Identify which cell holds the provided text, then report its (X, Y) central coordinate. 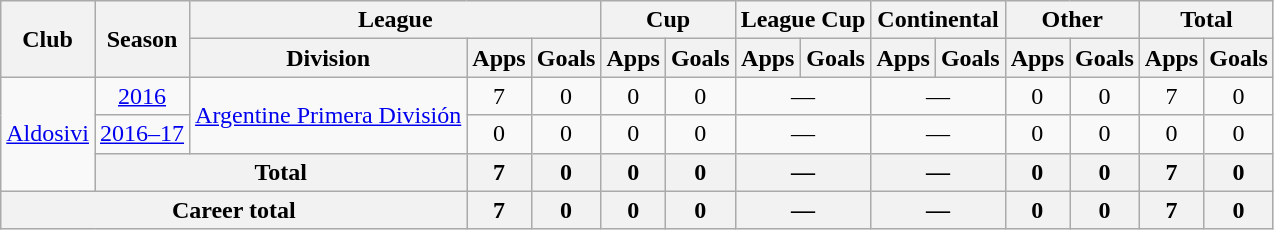
Continental (938, 20)
Other (1072, 20)
League (396, 20)
League Cup (803, 20)
2016 (142, 96)
Aldosivi (48, 134)
Career total (234, 210)
2016–17 (142, 134)
Club (48, 39)
Division (328, 58)
Argentine Primera División (328, 115)
Season (142, 39)
Cup (668, 20)
